Provide the (x, y) coordinate of the cell's center where the given text is located.  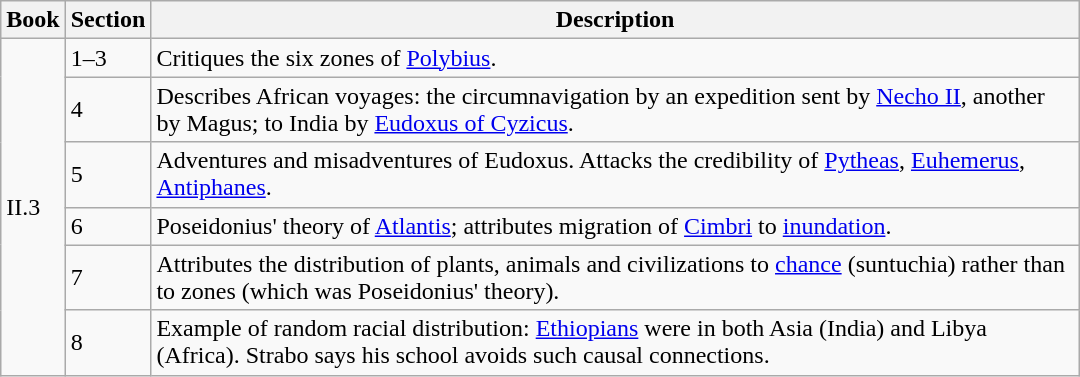
8 (108, 342)
Description (615, 20)
Attributes the distribution of plants, animals and civilizations to chance (suntuchia) rather than to zones (which was Poseidonius' theory). (615, 278)
Book (33, 20)
Poseidonius' theory of Atlantis; attributes migration of Cimbri to inundation. (615, 226)
5 (108, 174)
Critiques the six zones of Polybius. (615, 58)
7 (108, 278)
Adventures and misadventures of Eudoxus. Attacks the credibility of Pytheas, Euhemerus, Antiphanes. (615, 174)
Section (108, 20)
4 (108, 110)
II.3 (33, 207)
1–3 (108, 58)
Describes African voyages: the circumnavigation by an expedition sent by Necho II, another by Magus; to India by Eudoxus of Cyzicus. (615, 110)
6 (108, 226)
